Scan for the cell matching the given text and deliver its [X, Y] coordinate at center. 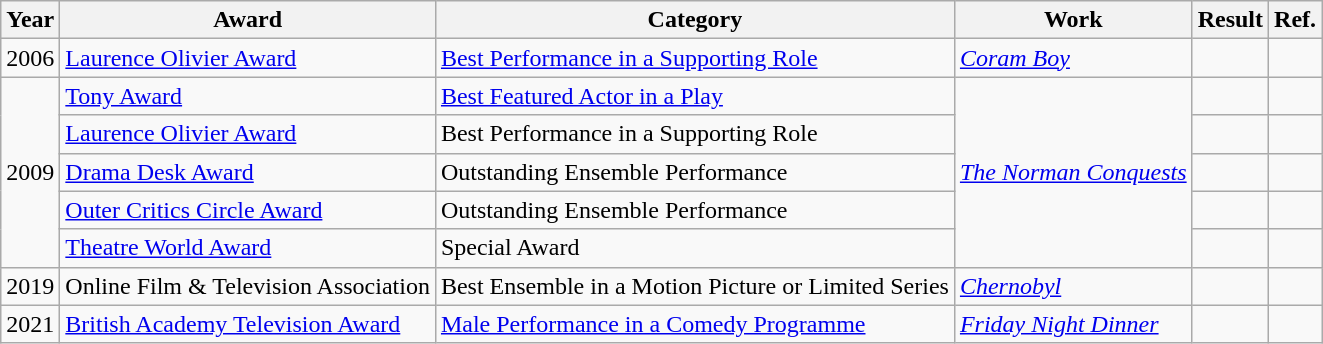
Work [1073, 20]
Male Performance in a Comedy Programme [694, 324]
Category [694, 20]
Best Featured Actor in a Play [694, 96]
Best Ensemble in a Motion Picture or Limited Series [694, 286]
Special Award [694, 248]
2019 [30, 286]
Theatre World Award [248, 248]
2009 [30, 172]
British Academy Television Award [248, 324]
Chernobyl [1073, 286]
Drama Desk Award [248, 172]
The Norman Conquests [1073, 172]
Award [248, 20]
Online Film & Television Association [248, 286]
Friday Night Dinner [1073, 324]
Outer Critics Circle Award [248, 210]
2021 [30, 324]
Ref. [1296, 20]
Coram Boy [1073, 58]
Tony Award [248, 96]
Year [30, 20]
Result [1230, 20]
2006 [30, 58]
